Locate the cell with the specified text and output its (x, y) center coordinate. 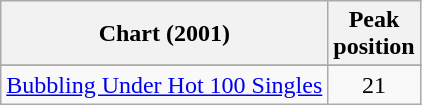
Bubbling Under Hot 100 Singles (164, 85)
Peakposition (374, 34)
21 (374, 85)
Chart (2001) (164, 34)
